Locate the cell with the specified text and output its (X, Y) center coordinate. 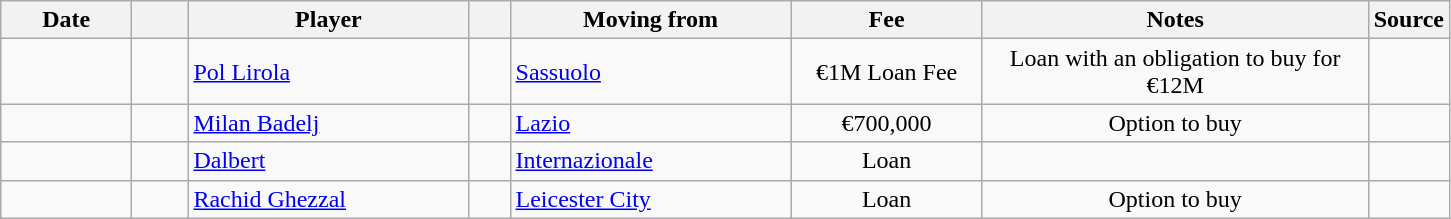
Source (1408, 20)
Loan with an obligation to buy for €12M (1175, 72)
Date (66, 20)
Fee (886, 20)
Leicester City (650, 199)
Moving from (650, 20)
Player (328, 20)
Lazio (650, 123)
Dalbert (328, 161)
Pol Lirola (328, 72)
€1M Loan Fee (886, 72)
€700,000 (886, 123)
Internazionale (650, 161)
Milan Badelj (328, 123)
Sassuolo (650, 72)
Notes (1175, 20)
Rachid Ghezzal (328, 199)
